Pinpoint the cell where the given text exists, returning its (X, Y) midpoint coordinate. 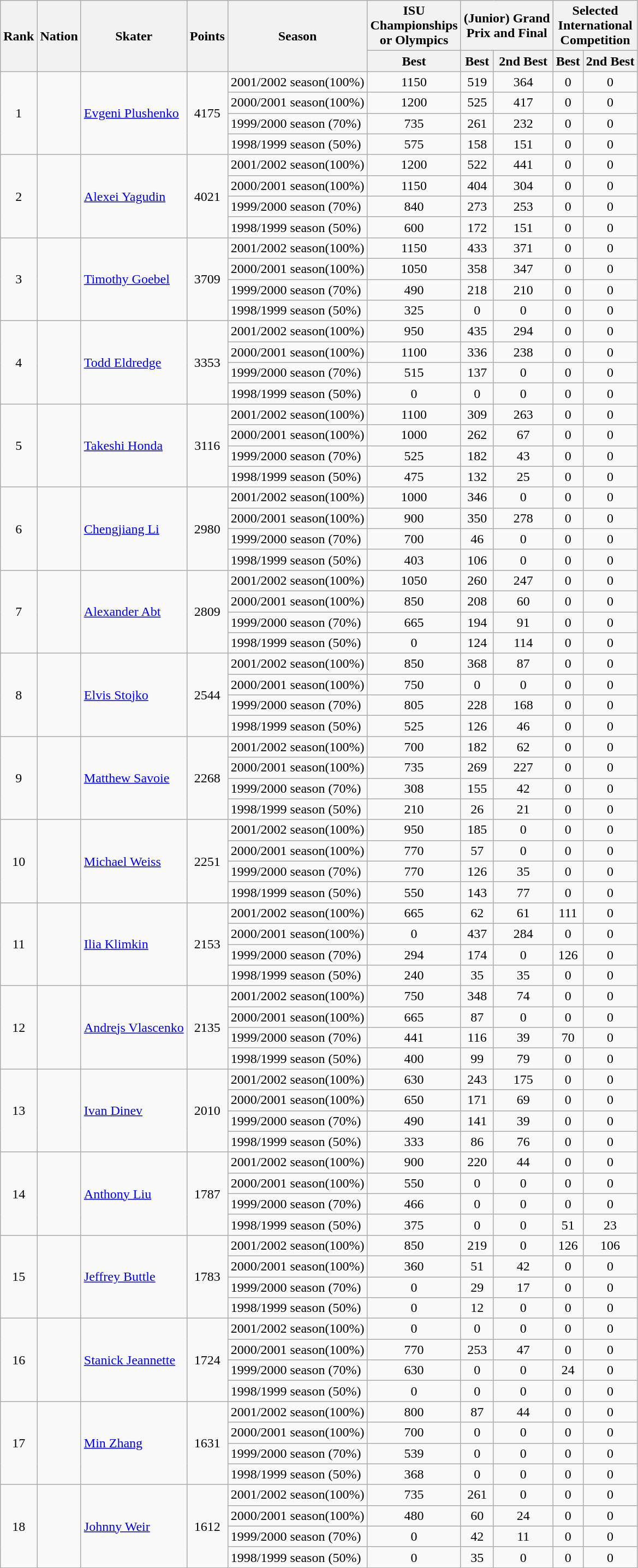
Takeshi Honda (134, 446)
Stanick Jeannette (134, 1360)
358 (477, 269)
29 (477, 1287)
Anthony Liu (134, 1193)
(Junior) Grand Prix and Final (506, 26)
155 (477, 788)
114 (523, 643)
433 (477, 248)
404 (477, 186)
Ilia Klimkin (134, 944)
137 (477, 373)
466 (414, 1204)
243 (477, 1079)
116 (477, 1038)
347 (523, 269)
23 (610, 1225)
14 (19, 1193)
350 (477, 518)
26 (477, 809)
25 (523, 477)
171 (477, 1100)
260 (477, 580)
273 (477, 206)
77 (523, 892)
185 (477, 830)
346 (477, 497)
8 (19, 695)
141 (477, 1121)
240 (414, 976)
132 (477, 477)
18 (19, 1526)
86 (477, 1142)
158 (477, 144)
70 (568, 1038)
2809 (207, 611)
348 (477, 996)
47 (523, 1350)
228 (477, 705)
124 (477, 643)
57 (477, 851)
375 (414, 1225)
13 (19, 1110)
238 (523, 352)
4 (19, 363)
69 (523, 1100)
Season (297, 36)
Min Zhang (134, 1443)
219 (477, 1245)
2135 (207, 1027)
475 (414, 477)
2251 (207, 861)
437 (477, 934)
Johnny Weir (134, 1526)
10 (19, 861)
172 (477, 227)
Nation (59, 36)
247 (523, 580)
208 (477, 601)
Michael Weiss (134, 861)
336 (477, 352)
174 (477, 955)
9 (19, 778)
Ivan Dinev (134, 1110)
371 (523, 248)
79 (523, 1059)
168 (523, 705)
360 (414, 1266)
522 (477, 165)
74 (523, 996)
308 (414, 788)
Jeffrey Buttle (134, 1276)
91 (523, 622)
304 (523, 186)
Rank (19, 36)
3116 (207, 446)
16 (19, 1360)
Timothy Goebel (134, 279)
2980 (207, 528)
2153 (207, 944)
333 (414, 1142)
800 (414, 1412)
403 (414, 560)
1612 (207, 1526)
278 (523, 518)
Elvis Stojko (134, 695)
Todd Eldredge (134, 363)
600 (414, 227)
400 (414, 1059)
2010 (207, 1110)
519 (477, 82)
417 (523, 103)
2544 (207, 695)
2268 (207, 778)
4021 (207, 196)
840 (414, 206)
232 (523, 123)
ISU Championships or Olympics (414, 26)
1787 (207, 1193)
143 (477, 892)
515 (414, 373)
67 (523, 435)
Andrejs Vlascenko (134, 1027)
111 (568, 913)
6 (19, 528)
435 (477, 331)
539 (414, 1453)
3353 (207, 363)
575 (414, 144)
21 (523, 809)
1724 (207, 1360)
3709 (207, 279)
Selected International Competition (595, 26)
1 (19, 113)
194 (477, 622)
1783 (207, 1276)
227 (523, 768)
15 (19, 1276)
Alexei Yagudin (134, 196)
76 (523, 1142)
Chengjiang Li (134, 528)
2 (19, 196)
1631 (207, 1443)
805 (414, 705)
5 (19, 446)
220 (477, 1162)
263 (523, 414)
43 (523, 456)
309 (477, 414)
61 (523, 913)
Evgeni Plushenko (134, 113)
218 (477, 290)
Points (207, 36)
325 (414, 311)
364 (523, 82)
650 (414, 1100)
3 (19, 279)
480 (414, 1516)
Skater (134, 36)
Matthew Savoie (134, 778)
4175 (207, 113)
175 (523, 1079)
99 (477, 1059)
Alexander Abt (134, 611)
269 (477, 768)
284 (523, 934)
7 (19, 611)
262 (477, 435)
